Identify which cell holds the provided text, then report its (X, Y) central coordinate. 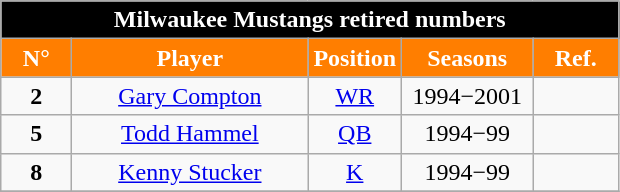
QB (355, 134)
2 (36, 96)
5 (36, 134)
Position (355, 58)
Gary Compton (190, 96)
Todd Hammel (190, 134)
Ref. (576, 58)
Player (190, 58)
K (355, 172)
WR (355, 96)
8 (36, 172)
Kenny Stucker (190, 172)
Seasons (468, 58)
Milwaukee Mustangs retired numbers (310, 20)
1994−2001 (468, 96)
N° (36, 58)
